Determine the (x, y) coordinate at the center of the cell enclosing the given text.  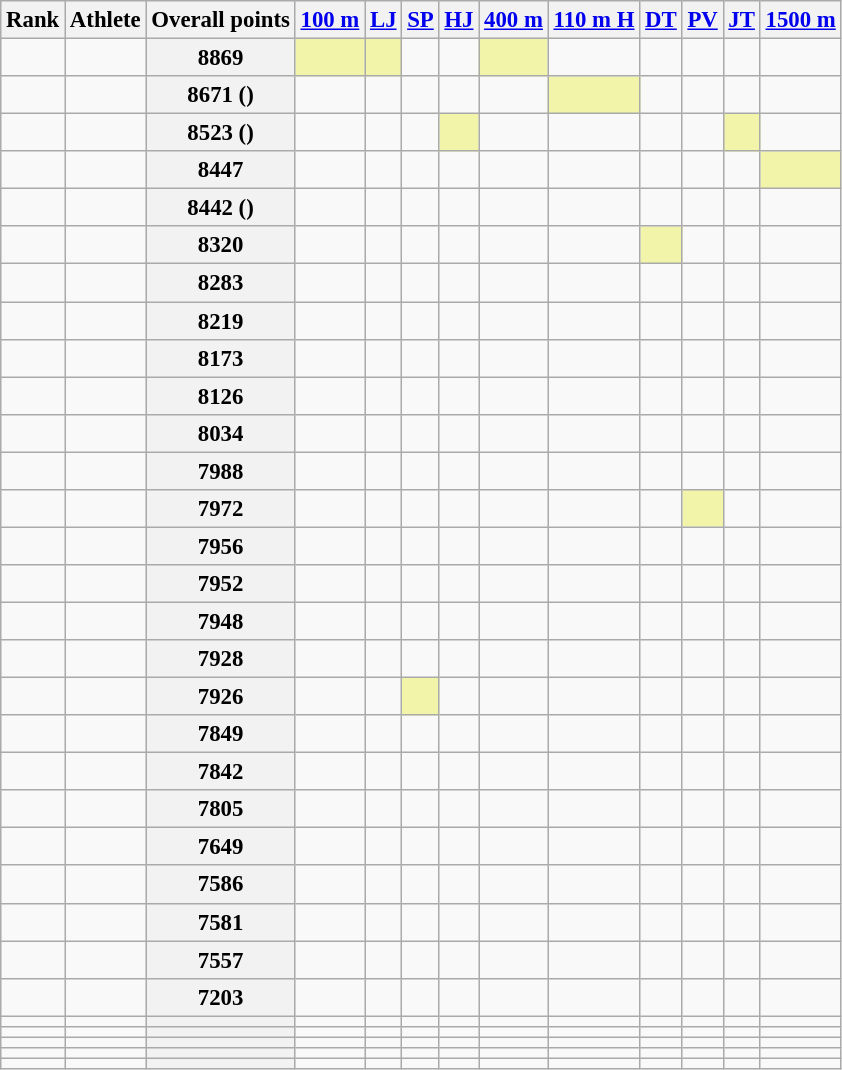
HJ (459, 20)
8283 (220, 283)
1500 m (800, 20)
110 m H (594, 20)
PV (702, 20)
8219 (220, 321)
7928 (220, 659)
7972 (220, 509)
7952 (220, 584)
8671 () (220, 95)
7581 (220, 922)
7649 (220, 847)
7586 (220, 885)
7805 (220, 809)
7988 (220, 471)
7203 (220, 997)
Overall points (220, 20)
7948 (220, 621)
100 m (330, 20)
7926 (220, 697)
8034 (220, 433)
8126 (220, 396)
SP (420, 20)
JT (742, 20)
7956 (220, 546)
8869 (220, 58)
8442 () (220, 208)
7849 (220, 734)
7842 (220, 772)
LJ (384, 20)
7557 (220, 960)
8447 (220, 170)
8523 () (220, 133)
Athlete (106, 20)
8173 (220, 358)
400 m (514, 20)
DT (661, 20)
8320 (220, 245)
Rank (33, 20)
